Return the (x, y) coordinate for the center point of the cell that contains the specified text.  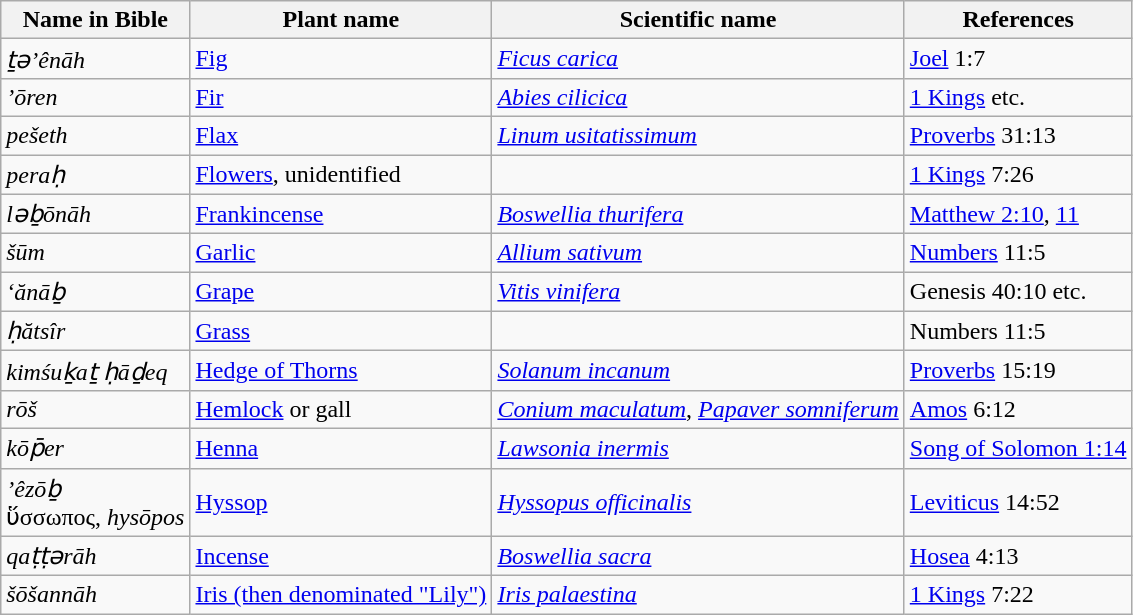
ləḇōnāh (96, 214)
Name in Bible (96, 20)
References (1018, 20)
Flowers, unidentified (341, 174)
Hemlock or gall (341, 409)
ḥătsîr (96, 331)
Solanum incanum (698, 371)
’ōren (96, 97)
‘ănāḇ (96, 292)
Conium maculatum, Papaver somniferum (698, 409)
Plant name (341, 20)
Song of Solomon 1:14 (1018, 448)
1 Kings 7:22 (1018, 595)
Ficus carica (698, 59)
Allium sativum (698, 253)
Amos 6:12 (1018, 409)
Grass (341, 331)
Joel 1:7 (1018, 59)
1 Kings etc. (1018, 97)
Hyssopus officinalis (698, 502)
Abies cilicica (698, 97)
Lawsonia inermis (698, 448)
peraḥ (96, 174)
Henna (341, 448)
Garlic (341, 253)
ṯə’ênāh (96, 59)
Hosea 4:13 (1018, 556)
šōšannāh (96, 595)
kōp̄er (96, 448)
Scientific name (698, 20)
Incense (341, 556)
Proverbs 15:19 (1018, 371)
qaṭṭərāh (96, 556)
Vitis vinifera (698, 292)
Proverbs 31:13 (1018, 135)
šūm (96, 253)
Iris palaestina (698, 595)
Linum usitatissimum (698, 135)
Flax (341, 135)
Leviticus 14:52 (1018, 502)
Iris (then denominated "Lily") (341, 595)
’êzōḇὕσσωπος, hysōpos (96, 502)
Hyssop (341, 502)
Frankincense (341, 214)
Boswellia thurifera (698, 214)
1 Kings 7:26 (1018, 174)
Hedge of Thorns (341, 371)
Fig (341, 59)
Genesis 40:10 etc. (1018, 292)
Matthew 2:10, 11 (1018, 214)
Grape (341, 292)
rōš (96, 409)
pešeth (96, 135)
kimśuḵaṯ ḥāḏeq (96, 371)
Fir (341, 97)
Boswellia sacra (698, 556)
